Pinpoint the cell where the given text exists, returning its [x, y] midpoint coordinate. 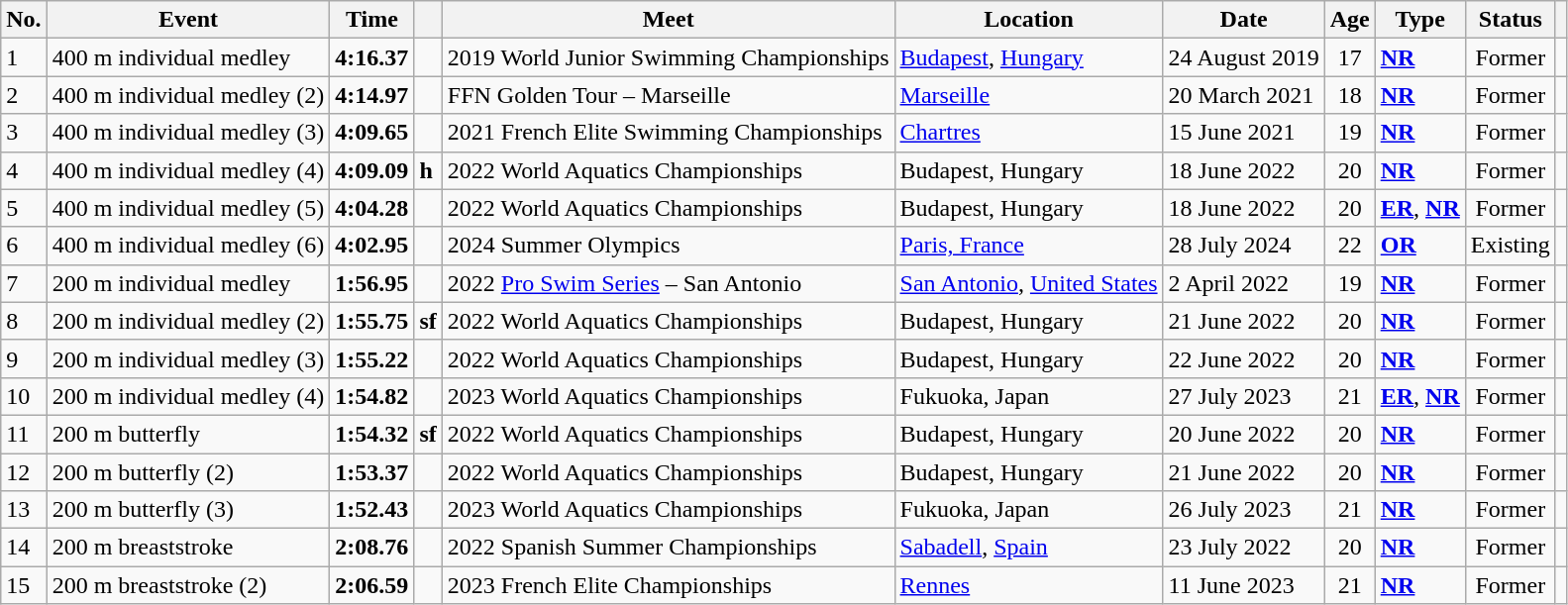
2 April 2022 [1244, 283]
13 [24, 510]
200 m breaststroke (2) [188, 585]
200 m individual medley (4) [188, 396]
San Antonio, United States [1028, 283]
1:52.43 [372, 510]
400 m individual medley (6) [188, 246]
1:56.95 [372, 283]
4:14.97 [372, 95]
2023 French Elite Championships [668, 585]
200 m butterfly (3) [188, 510]
Meet [668, 20]
Marseille [1028, 95]
1:54.82 [372, 396]
2024 Summer Olympics [668, 246]
400 m individual medley (4) [188, 170]
18 [1349, 95]
FFN Golden Tour – Marseille [668, 95]
1:53.37 [372, 472]
2021 French Elite Swimming Championships [668, 133]
200 m individual medley [188, 283]
20 March 2021 [1244, 95]
Type [1420, 20]
20 June 2022 [1244, 434]
4:16.37 [372, 57]
9 [24, 358]
400 m individual medley [188, 57]
Sabadell, Spain [1028, 548]
27 July 2023 [1244, 396]
400 m individual medley (3) [188, 133]
15 [24, 585]
26 July 2023 [1244, 510]
22 [1349, 246]
200 m butterfly [188, 434]
28 July 2024 [1244, 246]
Date [1244, 20]
Age [1349, 20]
Time [372, 20]
17 [1349, 57]
4:09.65 [372, 133]
No. [24, 20]
2019 World Junior Swimming Championships [668, 57]
Paris, France [1028, 246]
400 m individual medley (2) [188, 95]
22 June 2022 [1244, 358]
200 m breaststroke [188, 548]
12 [24, 472]
200 m individual medley (3) [188, 358]
10 [24, 396]
15 June 2021 [1244, 133]
23 July 2022 [1244, 548]
1:54.32 [372, 434]
200 m butterfly (2) [188, 472]
400 m individual medley (5) [188, 208]
Existing [1510, 246]
8 [24, 321]
1 [24, 57]
6 [24, 246]
14 [24, 548]
h [428, 170]
2022 Pro Swim Series – San Antonio [668, 283]
4:04.28 [372, 208]
3 [24, 133]
1:55.75 [372, 321]
4:02.95 [372, 246]
Event [188, 20]
11 [24, 434]
4:09.09 [372, 170]
Rennes [1028, 585]
Status [1510, 20]
5 [24, 208]
24 August 2019 [1244, 57]
Chartres [1028, 133]
1:55.22 [372, 358]
2022 Spanish Summer Championships [668, 548]
200 m individual medley (2) [188, 321]
7 [24, 283]
11 June 2023 [1244, 585]
4 [24, 170]
Location [1028, 20]
OR [1420, 246]
2:06.59 [372, 585]
2 [24, 95]
2:08.76 [372, 548]
